Capture the cell that displays the provided text and extract its (X, Y) central coordinate. 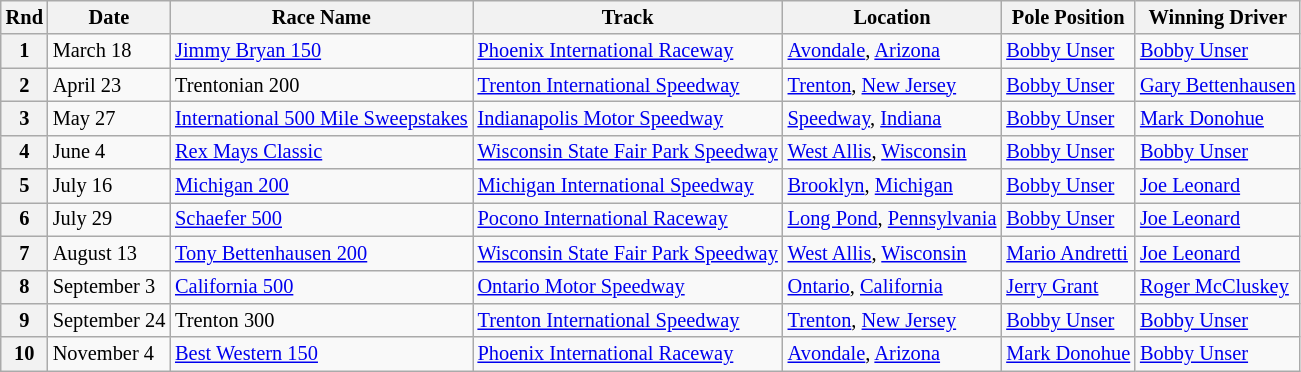
Best Western 150 (321, 354)
Track (628, 17)
3 (24, 118)
Long Pond, Pennsylvania (892, 219)
Ontario Motor Speedway (628, 287)
8 (24, 287)
Winning Driver (1218, 17)
Gary Bettenhausen (1218, 85)
Pocono International Raceway (628, 219)
Ontario, California (892, 287)
Jimmy Bryan 150 (321, 51)
Date (109, 17)
Race Name (321, 17)
August 13 (109, 253)
September 3 (109, 287)
Trenton 300 (321, 320)
Jerry Grant (1068, 287)
Location (892, 17)
California 500 (321, 287)
Schaefer 500 (321, 219)
7 (24, 253)
4 (24, 152)
Speedway, Indiana (892, 118)
April 23 (109, 85)
2 (24, 85)
May 27 (109, 118)
9 (24, 320)
Michigan 200 (321, 186)
5 (24, 186)
Roger McCluskey (1218, 287)
Tony Bettenhausen 200 (321, 253)
June 4 (109, 152)
Mario Andretti (1068, 253)
March 18 (109, 51)
November 4 (109, 354)
Pole Position (1068, 17)
Michigan International Speedway (628, 186)
July 16 (109, 186)
Rnd (24, 17)
September 24 (109, 320)
6 (24, 219)
Indianapolis Motor Speedway (628, 118)
Rex Mays Classic (321, 152)
10 (24, 354)
1 (24, 51)
July 29 (109, 219)
International 500 Mile Sweepstakes (321, 118)
Trentonian 200 (321, 85)
Brooklyn, Michigan (892, 186)
